From the cell containing the given text, extract its center point as (x, y) coordinate. 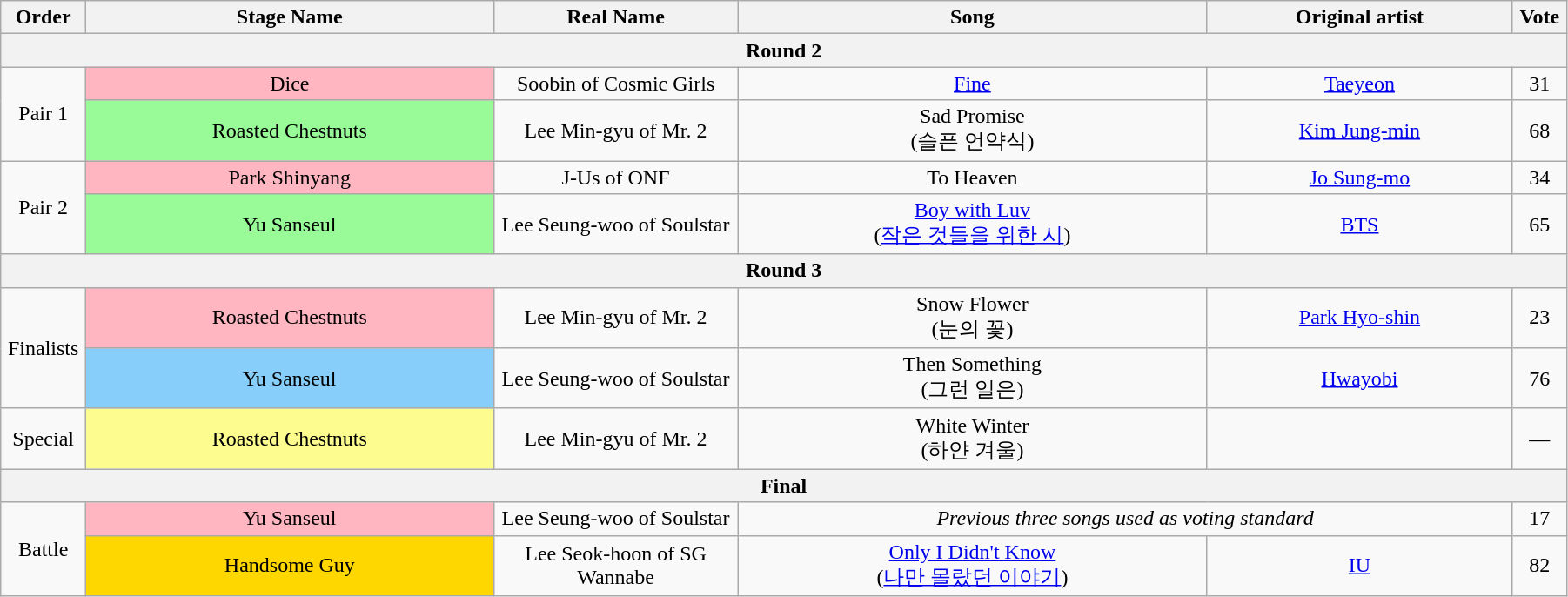
Soobin of Cosmic Girls (616, 84)
— (1539, 439)
Previous three songs used as voting standard (1125, 519)
Special (44, 439)
Boy with Luv(작은 것들을 위한 시) (973, 225)
68 (1539, 131)
23 (1539, 318)
Sad Promise(슬픈 언약식) (973, 131)
Taeyeon (1359, 84)
Round 3 (784, 271)
Stage Name (290, 17)
Finalists (44, 348)
BTS (1359, 225)
Battle (44, 549)
Snow Flower(눈의 꽃) (973, 318)
Park Hyo-shin (1359, 318)
82 (1539, 566)
Kim Jung-min (1359, 131)
65 (1539, 225)
Vote (1539, 17)
34 (1539, 177)
Handsome Guy (290, 566)
Pair 2 (44, 207)
Final (784, 486)
Hwayobi (1359, 379)
J-Us of ONF (616, 177)
Round 2 (784, 50)
Park Shinyang (290, 177)
Lee Seok-hoon of SG Wannabe (616, 566)
IU (1359, 566)
17 (1539, 519)
Fine (973, 84)
Pair 1 (44, 114)
Original artist (1359, 17)
Dice (290, 84)
Order (44, 17)
To Heaven (973, 177)
Jo Sung-mo (1359, 177)
Only I Didn't Know(나만 몰랐던 이야기) (973, 566)
Then Something(그런 일은) (973, 379)
White Winter(하얀 겨울) (973, 439)
Real Name (616, 17)
31 (1539, 84)
76 (1539, 379)
Song (973, 17)
